Locate the cell with the specified text and output its (x, y) center coordinate. 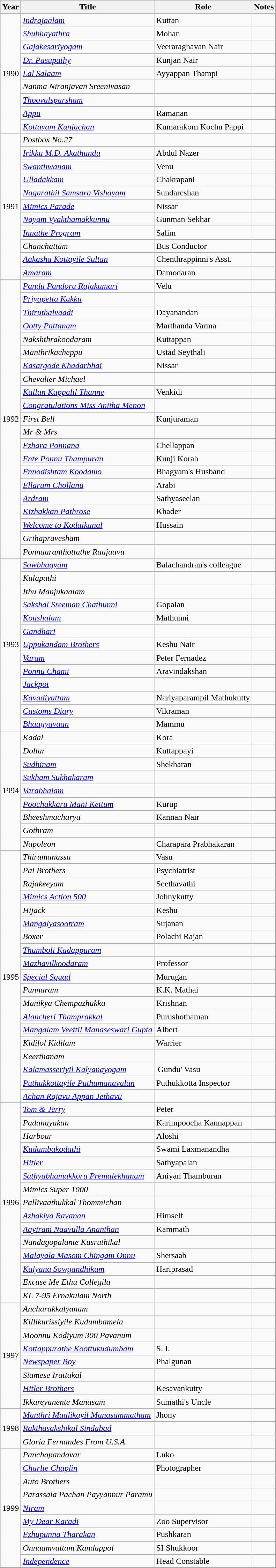
Killikurissiyile Kudumbamela (88, 1322)
Manthri Maalikayil Manasammatham (88, 1415)
Sukham Sukhakaram (88, 777)
Hariprasad (203, 1269)
Jackpot (88, 684)
Kuttan (203, 20)
Chakrapani (203, 180)
Mathunni (203, 618)
Chanchattam (88, 246)
Hijack (88, 910)
Harbour (88, 1136)
'Gundu' Vasu (203, 1070)
Ithu Manjukaalam (88, 592)
Kunji Korah (203, 459)
First Bell (88, 419)
Veeraraghavan Nair (203, 47)
Kadal (88, 737)
Kurup (203, 804)
Aravindakshan (203, 671)
Ramanan (203, 113)
Himself (203, 1216)
Kudumbakodathi (88, 1149)
Special Squad (88, 976)
Gothram (88, 831)
Shubhayathra (88, 34)
Hussain (203, 525)
Keerthanam (88, 1056)
Pandu Pandoru Rajakumari (88, 286)
Vasu (203, 857)
SI Shukkoor (203, 1548)
Marthanda Varma (203, 326)
1998 (10, 1428)
Sathyapalan (203, 1162)
Mangalam Veettil Manaseswari Gupta (88, 1030)
Aayiram Naavulla Ananthan (88, 1229)
Indrajaalam (88, 20)
Kunjuraman (203, 419)
Krishnan (203, 1003)
Hitler Brothers (88, 1388)
Priyapetta Kukku (88, 299)
Sumathi's Uncle (203, 1402)
Ezhara Ponnana (88, 445)
Shersaab (203, 1256)
Chevalier Michael (88, 379)
Keshu Nair (203, 645)
Newspaper Boy (88, 1362)
Kulapathi (88, 578)
Ellarum Chollanu (88, 485)
Khader (203, 512)
1995 (10, 976)
Aakasha Kottayile Sultan (88, 259)
Kunjan Nair (203, 60)
Kottayam Kunjachan (88, 126)
Hitler (88, 1162)
Kallan Kappalil Thanne (88, 392)
Pushkaran (203, 1534)
Ponnaaranthottathe Raajaavu (88, 551)
Nandagopalante Kusruthikal (88, 1242)
Nanma Niranjavan Sreenivasan (88, 87)
Rakthasakshikal Sindabad (88, 1428)
Kuttappayi (203, 751)
Onnaamvattam Kandappol (88, 1548)
Notes (264, 7)
Nayam Vyakthamakkunnu (88, 220)
Siamese Irattakal (88, 1375)
Balachandran's colleague (203, 565)
1993 (10, 644)
Chellappan (203, 445)
Abdul Nazer (203, 153)
Moonnu Kodiyum 300 Pavanum (88, 1335)
Kasargode Khadarbhai (88, 365)
Nariyaparampil Mathukutty (203, 698)
Parassala Pachan Payyannur Paramu (88, 1495)
Manikya Chempazhukka (88, 1003)
Swanthwanam (88, 166)
Irikku M.D. Akathundu (88, 153)
Tom & Jerry (88, 1109)
Bhagyam's Husband (203, 472)
Aloshi (203, 1136)
Purushothaman (203, 1017)
Mimics Action 500 (88, 897)
Sujanan (203, 923)
Appu (88, 113)
Sowbhagyam (88, 565)
Venu (203, 166)
Innathe Program (88, 233)
Arabi (203, 485)
Title (88, 7)
Salim (203, 233)
Phalgunan (203, 1362)
Dollar (88, 751)
Thiruthalvaadi (88, 312)
Grihapravesham (88, 538)
Auto Brothers (88, 1481)
1992 (10, 419)
Customs Diary (88, 711)
Napoleon (88, 844)
Photographer (203, 1468)
Ustad Seythali (203, 352)
Thoovalsparsham (88, 100)
Welcome to Kodaikanal (88, 525)
Rajakeeyam (88, 884)
1994 (10, 791)
Ponnu Chami (88, 671)
Role (203, 7)
1991 (10, 206)
Pai Brothers (88, 870)
Alancheri Thamprakkal (88, 1017)
Mimics Parade (88, 206)
K.K. Mathai (203, 990)
Nakshthrakoodaram (88, 339)
Ikkareyanente Manasam (88, 1402)
Ardram (88, 498)
Mangalyasootram (88, 923)
Varam (88, 658)
Ezhupunna Tharakan (88, 1534)
Mazhavilkoodaram (88, 963)
1999 (10, 1508)
Thirumanassu (88, 857)
Ennodishtam Koodamo (88, 472)
Thumboli Kadappuram (88, 950)
Punnaram (88, 990)
Psychiatrist (203, 870)
Dr. Pasupathy (88, 60)
Kalyana Sowgandhikam (88, 1269)
Charlie Chaplin (88, 1468)
Bheeshmacharya (88, 817)
Sakshal Sreeman Chathunni (88, 605)
Professor (203, 963)
Damodaran (203, 273)
Kesavankutty (203, 1388)
Kidilol Kidilam (88, 1043)
Kavadiyattam (88, 698)
Uppukandam Brothers (88, 645)
Gunman Sekhar (203, 220)
Kammath (203, 1229)
Varabhalam (88, 790)
Achan Rajavu Appan Jethavu (88, 1096)
Pallivaathukkal Thommichan (88, 1202)
S. I. (203, 1348)
Seethavathi (203, 884)
Johnykutty (203, 897)
Sathyabhamakkoru Premalekhanam (88, 1176)
Mammu (203, 724)
Kuttappan (203, 339)
Jhony (203, 1415)
Niram (88, 1508)
Panchapandavar (88, 1455)
Murugan (203, 976)
Year (10, 7)
Peter Fernadez (203, 658)
Velu (203, 286)
Swami Laxmanandha (203, 1149)
Karimpoocha Kannappan (203, 1123)
Gajakesariyogam (88, 47)
Sundareshan (203, 193)
Puthukkottayile Puthumanavalan (88, 1083)
Warrier (203, 1043)
Malayala Masom Chingam Onnu (88, 1256)
Bhaagyavaan (88, 724)
Kora (203, 737)
Poochakkaru Mani Kettum (88, 804)
Gandhari (88, 631)
Mohan (203, 34)
Congratulations Miss Anitha Menon (88, 406)
Kizhakkan Pathrose (88, 512)
Polachi Rajan (203, 937)
1990 (10, 73)
Peter (203, 1109)
Kannan Nair (203, 817)
Independence (88, 1561)
KL 7-95 Ernakulam North (88, 1295)
Boxer (88, 937)
Mr & Mrs (88, 432)
Dayanandan (203, 312)
Zoo Supervisor (203, 1521)
Aniyan Thamburan (203, 1176)
Ancharakkalyanam (88, 1309)
Amaram (88, 273)
Azhakiya Ravanan (88, 1216)
1997 (10, 1355)
Excuse Me Ethu Collegila (88, 1282)
Ulladakkam (88, 180)
Nagarathil Samsara Vishayam (88, 193)
Vikraman (203, 711)
Lal Salaam (88, 73)
Sathyaseelan (203, 498)
Postbox No.27 (88, 140)
Gloria Fernandes From U.S.A. (88, 1442)
Padanayakan (88, 1123)
My Dear Karadi (88, 1521)
Chenthrappinni's Asst. (203, 259)
Ayyappan Thampi (203, 73)
Shekharan (203, 764)
Kottappurathe Koottukudumbam (88, 1348)
Bus Conductor (203, 246)
Head Constable (203, 1561)
Puthukkotta Inspector (203, 1083)
Mimics Super 1000 (88, 1189)
Keshu (203, 910)
Albert (203, 1030)
Sudhinam (88, 764)
Kumarakom Kochu Pappi (203, 126)
1996 (10, 1203)
Manthrikacheppu (88, 352)
Charapara Prabhakaran (203, 844)
Koushalam (88, 618)
Luko (203, 1455)
Ente Ponnu Thampuran (88, 459)
Ootty Pattanam (88, 326)
Gopalan (203, 605)
Venkidi (203, 392)
Kalamasseriyil Kalyanayogam (88, 1070)
